From the cell containing the given text, extract its center point as [x, y] coordinate. 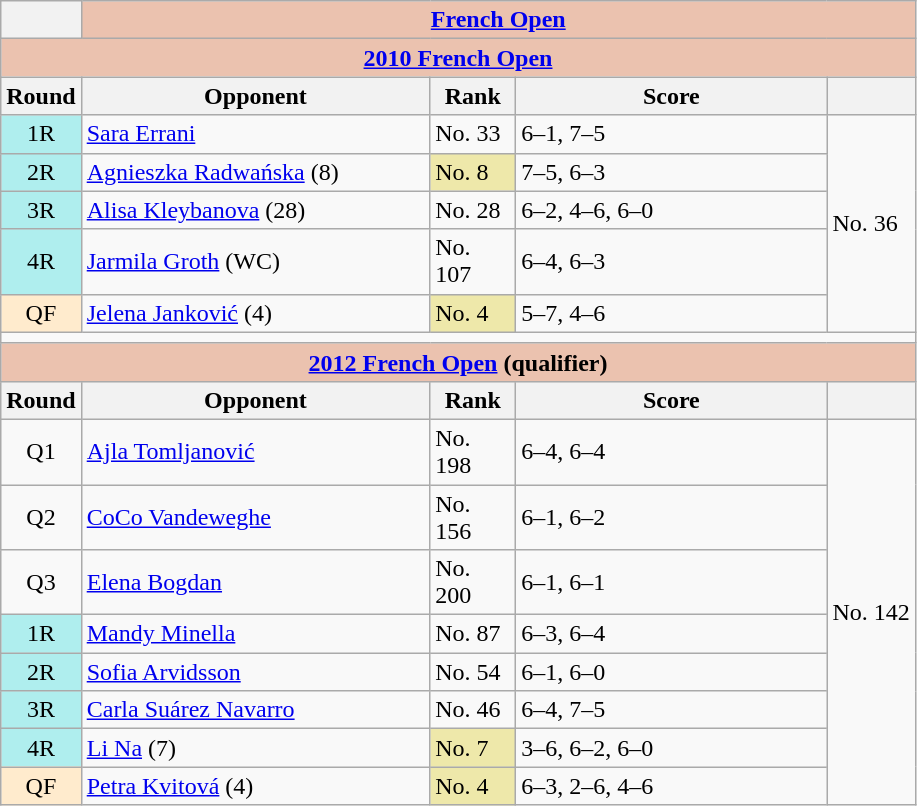
Agnieszka Radwańska (8) [256, 172]
6–4, 6–4 [672, 452]
Sofia Arvidsson [256, 672]
No. 36 [871, 224]
No. 198 [473, 452]
3–6, 6–2, 6–0 [672, 748]
Jarmila Groth (WC) [256, 262]
No. 156 [473, 516]
No. 87 [473, 634]
Carla Suárez Navarro [256, 710]
No. 142 [871, 612]
6–3, 6–4 [672, 634]
No. 28 [473, 210]
Elena Bogdan [256, 582]
No. 54 [473, 672]
6–2, 4–6, 6–0 [672, 210]
6–4, 7–5 [672, 710]
7–5, 6–3 [672, 172]
No. 33 [473, 134]
No. 7 [473, 748]
Jelena Janković (4) [256, 313]
6–4, 6–3 [672, 262]
2010 French Open [458, 58]
Q2 [41, 516]
6–1, 6–0 [672, 672]
No. 200 [473, 582]
Mandy Minella [256, 634]
6–1, 7–5 [672, 134]
6–1, 6–2 [672, 516]
6–1, 6–1 [672, 582]
6–3, 2–6, 4–6 [672, 786]
Alisa Kleybanova (28) [256, 210]
5–7, 4–6 [672, 313]
French Open [498, 20]
No. 8 [473, 172]
2012 French Open (qualifier) [458, 362]
Li Na (7) [256, 748]
Q1 [41, 452]
Petra Kvitová (4) [256, 786]
Ajla Tomljanović [256, 452]
No. 107 [473, 262]
No. 46 [473, 710]
Sara Errani [256, 134]
CoCo Vandeweghe [256, 516]
Q3 [41, 582]
